Determine the [X, Y] coordinate at the center of the cell enclosing the given text.  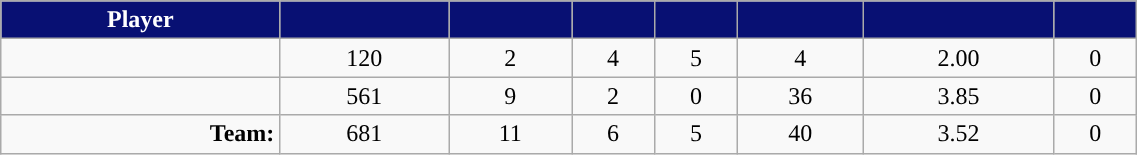
120 [364, 58]
6 [614, 134]
11 [510, 134]
2.00 [958, 58]
40 [800, 134]
9 [510, 96]
561 [364, 96]
681 [364, 134]
3.85 [958, 96]
Team: [140, 134]
Player [140, 20]
36 [800, 96]
3.52 [958, 134]
